For the text-containing cell, return its midpoint in [x, y] coordinate format. 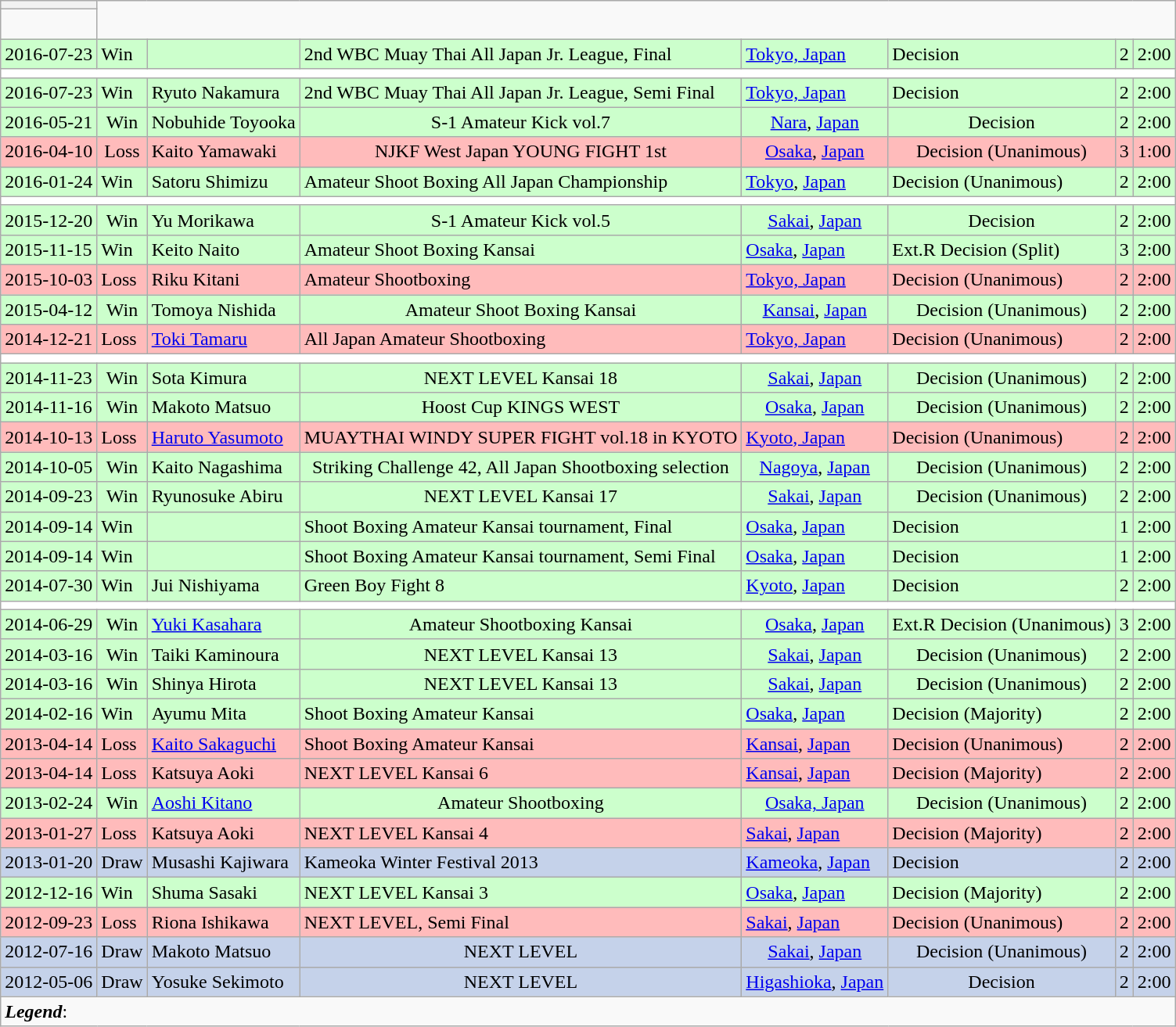
2014-11-16 [49, 408]
2016-05-21 [49, 122]
2015-11-15 [49, 250]
Taiki Kaminoura [224, 654]
2014-06-29 [49, 624]
1:00 [1154, 152]
2016-01-24 [49, 181]
Kaito Yamawaki [224, 152]
Tomoya Nishida [224, 309]
Yu Morikawa [224, 220]
Musashi Kajiwara [224, 863]
Kaito Nagashima [224, 467]
Yuki Kasahara [224, 624]
Kameoka, Japan [815, 863]
Keito Naito [224, 250]
2013-01-20 [49, 863]
2015-10-03 [49, 279]
Toki Tamaru [224, 339]
NEXT LEVEL Kansai 4 [521, 833]
2012-12-16 [49, 892]
Kaito Sakaguchi [224, 744]
Ryunosuke Abiru [224, 497]
Amateur Shootboxing Kansai [521, 624]
Hoost Cup KINGS WEST [521, 408]
2012-05-06 [49, 982]
2014-07-30 [49, 586]
Shoot Boxing Amateur Kansai tournament, Semi Final [521, 556]
Green Boy Fight 8 [521, 586]
Satoru Shimizu [224, 181]
Ryuto Nakamura [224, 92]
2013-01-27 [49, 833]
Nagoya, Japan [815, 467]
2nd WBC Muay Thai All Japan Jr. League, Final [521, 54]
Nara, Japan [815, 122]
Shuma Sasaki [224, 892]
S-1 Amateur Kick vol.5 [521, 220]
2013-02-24 [49, 803]
NEXT LEVEL Kansai 6 [521, 774]
Ext.R Decision (Unanimous) [1002, 624]
2nd WBC Muay Thai All Japan Jr. League, Semi Final [521, 92]
Yosuke Sekimoto [224, 982]
S-1 Amateur Kick vol.7 [521, 122]
Riona Ishikawa [224, 922]
Kameoka Winter Festival 2013 [521, 863]
All Japan Amateur Shootboxing [521, 339]
NEXT LEVEL Kansai 17 [521, 497]
Legend: [588, 1011]
2016-04-10 [49, 152]
2014-09-23 [49, 497]
NJKF West Japan YOUNG FIGHT 1st [521, 152]
Riku Kitani [224, 279]
Ext.R Decision (Split) [1002, 250]
2012-09-23 [49, 922]
Shoot Boxing Amateur Kansai tournament, Final [521, 526]
Ayumu Mita [224, 713]
NEXT LEVEL, Semi Final [521, 922]
2012-07-16 [49, 952]
Sota Kimura [224, 378]
2015-12-20 [49, 220]
Amateur Shoot Boxing All Japan Championship [521, 181]
NEXT LEVEL Kansai 18 [521, 378]
2014-10-13 [49, 437]
2014-10-05 [49, 467]
Haruto Yasumoto [224, 437]
Nobuhide Toyooka [224, 122]
Aoshi Kitano [224, 803]
2014-11-23 [49, 378]
Higashioka, Japan [815, 982]
Shinya Hirota [224, 684]
2014-02-16 [49, 713]
MUAYTHAI WINDY SUPER FIGHT vol.18 in KYOTO [521, 437]
2014-12-21 [49, 339]
2015-04-12 [49, 309]
Striking Challenge 42, All Japan Shootboxing selection [521, 467]
NEXT LEVEL Kansai 3 [521, 892]
Jui Nishiyama [224, 586]
